From the cell containing the given text, extract its center point as [X, Y] coordinate. 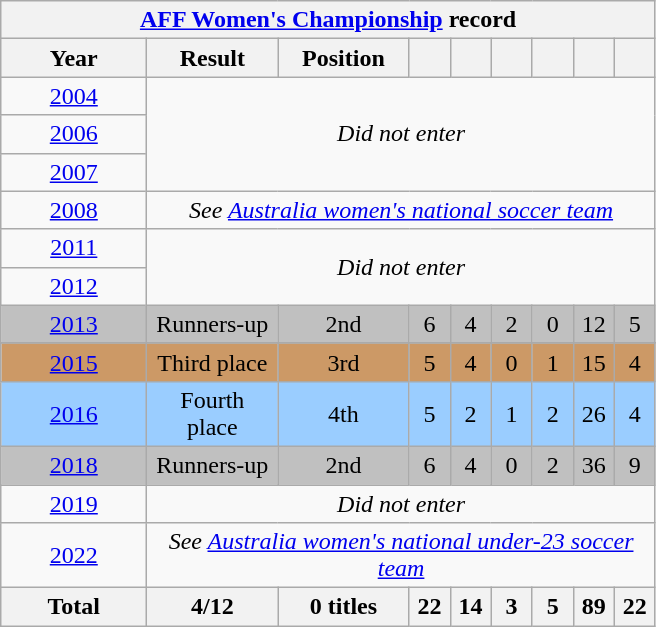
See Australia women's national soccer team [401, 210]
2022 [74, 556]
2018 [74, 465]
26 [594, 414]
Total [74, 607]
2008 [74, 210]
36 [594, 465]
89 [594, 607]
0 titles [344, 607]
See Australia women's national under-23 soccer team [401, 556]
2015 [74, 362]
2016 [74, 414]
2012 [74, 286]
9 [634, 465]
2019 [74, 503]
4th [344, 414]
Position [344, 58]
Third place [212, 362]
14 [470, 607]
4/12 [212, 607]
15 [594, 362]
Fourth place [212, 414]
Year [74, 58]
AFF Women's Championship record [328, 20]
12 [594, 324]
2006 [74, 134]
2011 [74, 248]
2013 [74, 324]
3 [512, 607]
Result [212, 58]
2007 [74, 172]
3rd [344, 362]
2004 [74, 96]
